From the cell containing the given text, extract its center point as (x, y) coordinate. 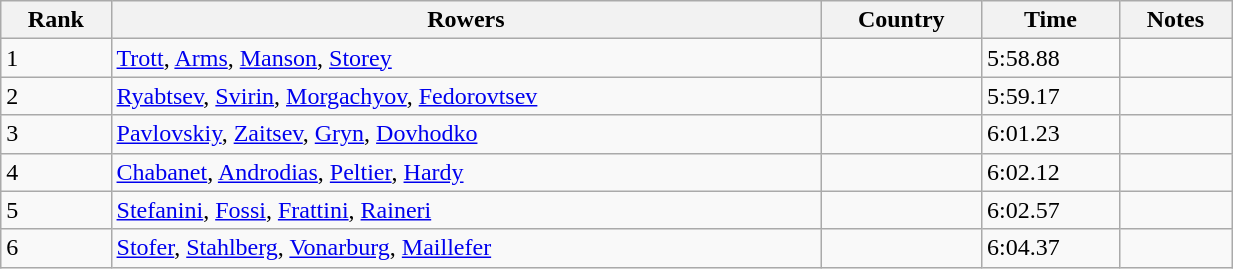
Stofer, Stahlberg, Vonarburg, Maillefer (466, 248)
6:02.12 (1051, 172)
Time (1051, 20)
Rowers (466, 20)
Trott, Arms, Manson, Storey (466, 58)
2 (56, 96)
6:01.23 (1051, 134)
4 (56, 172)
Chabanet, Androdias, Peltier, Hardy (466, 172)
5 (56, 210)
Ryabtsev, Svirin, Morgachyov, Fedorovtsev (466, 96)
Notes (1175, 20)
Stefanini, Fossi, Frattini, Raineri (466, 210)
6:04.37 (1051, 248)
1 (56, 58)
5:59.17 (1051, 96)
Country (902, 20)
6:02.57 (1051, 210)
Rank (56, 20)
6 (56, 248)
5:58.88 (1051, 58)
Pavlovskiy, Zaitsev, Gryn, Dovhodko (466, 134)
3 (56, 134)
